From the cell containing the given text, extract its center point as [X, Y] coordinate. 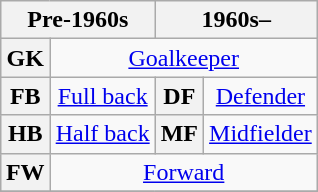
Full back [102, 96]
FW [25, 172]
MF [179, 134]
Forward [184, 172]
FB [25, 96]
Half back [102, 134]
Goalkeeper [184, 58]
Pre-1960s [78, 20]
Midfielder [261, 134]
Defender [261, 96]
HB [25, 134]
1960s– [236, 20]
GK [25, 58]
DF [179, 96]
